Detect which cell encompasses the target text, then output its [X, Y] center coordinate. 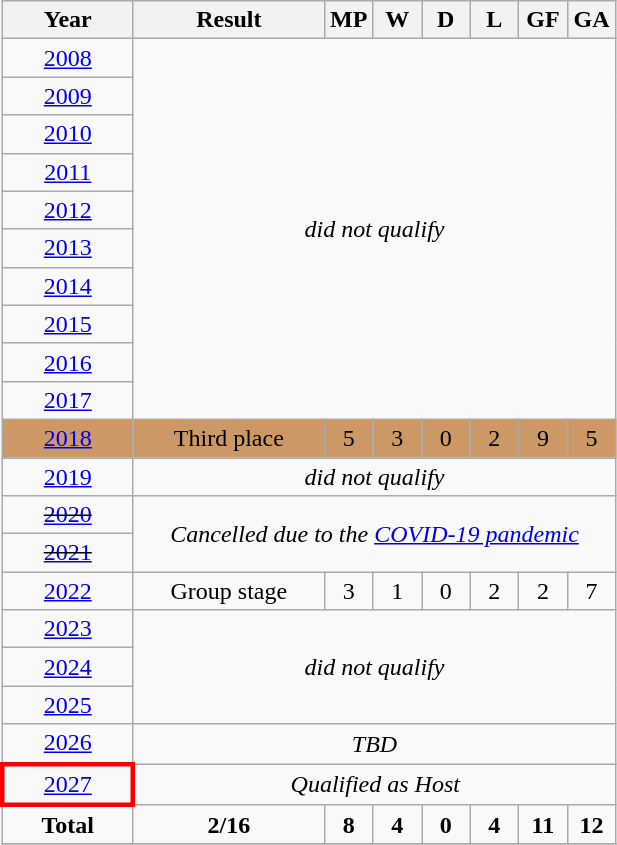
2024 [68, 667]
12 [592, 825]
GA [592, 20]
7 [592, 591]
Year [68, 20]
2017 [68, 400]
2010 [68, 134]
MP [348, 20]
8 [348, 825]
2008 [68, 58]
2018 [68, 438]
W [398, 20]
2012 [68, 210]
11 [544, 825]
Third place [228, 438]
2016 [68, 362]
GF [544, 20]
Total [68, 825]
2011 [68, 172]
2019 [68, 477]
9 [544, 438]
Result [228, 20]
Qualified as Host [374, 784]
2025 [68, 705]
2014 [68, 286]
2009 [68, 96]
2/16 [228, 825]
2021 [68, 553]
2027 [68, 784]
L [494, 20]
2013 [68, 248]
2022 [68, 591]
D [446, 20]
TBD [374, 744]
Cancelled due to the COVID-19 pandemic [374, 534]
2020 [68, 515]
2023 [68, 629]
2026 [68, 744]
Group stage [228, 591]
2015 [68, 324]
1 [398, 591]
